Output the [X, Y] coordinate of the center of the cell containing the given text.  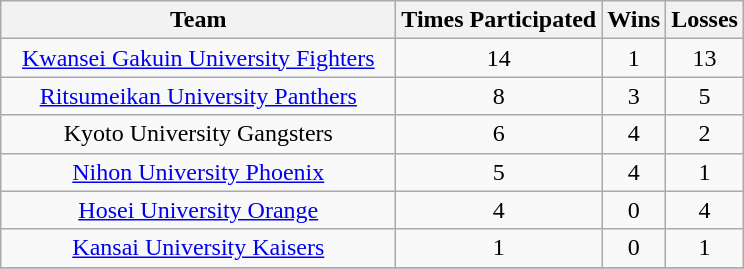
Kansai University Kaisers [198, 248]
Wins [634, 20]
Times Participated [499, 20]
14 [499, 58]
3 [634, 96]
8 [499, 96]
6 [499, 134]
13 [705, 58]
Ritsumeikan University Panthers [198, 96]
Hosei University Orange [198, 210]
Losses [705, 20]
Team [198, 20]
Kyoto University Gangsters [198, 134]
2 [705, 134]
Kwansei Gakuin University Fighters [198, 58]
Nihon University Phoenix [198, 172]
